From the cell containing the given text, extract its center point as [x, y] coordinate. 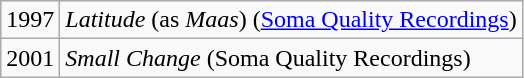
2001 [30, 58]
Latitude (as Maas) (Soma Quality Recordings) [291, 20]
Small Change (Soma Quality Recordings) [291, 58]
1997 [30, 20]
